Provide the (X, Y) coordinate of the cell's center where the given text is located.  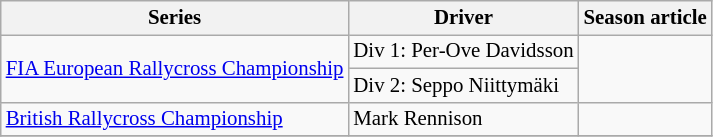
Mark Rennison (463, 119)
Series (175, 18)
FIA European Rallycross Championship (175, 68)
Div 2: Seppo Niittymäki (463, 85)
Season article (646, 18)
Div 1: Per-Ove Davidsson (463, 51)
Driver (463, 18)
British Rallycross Championship (175, 119)
